For the text-containing cell, return its midpoint in [X, Y] coordinate format. 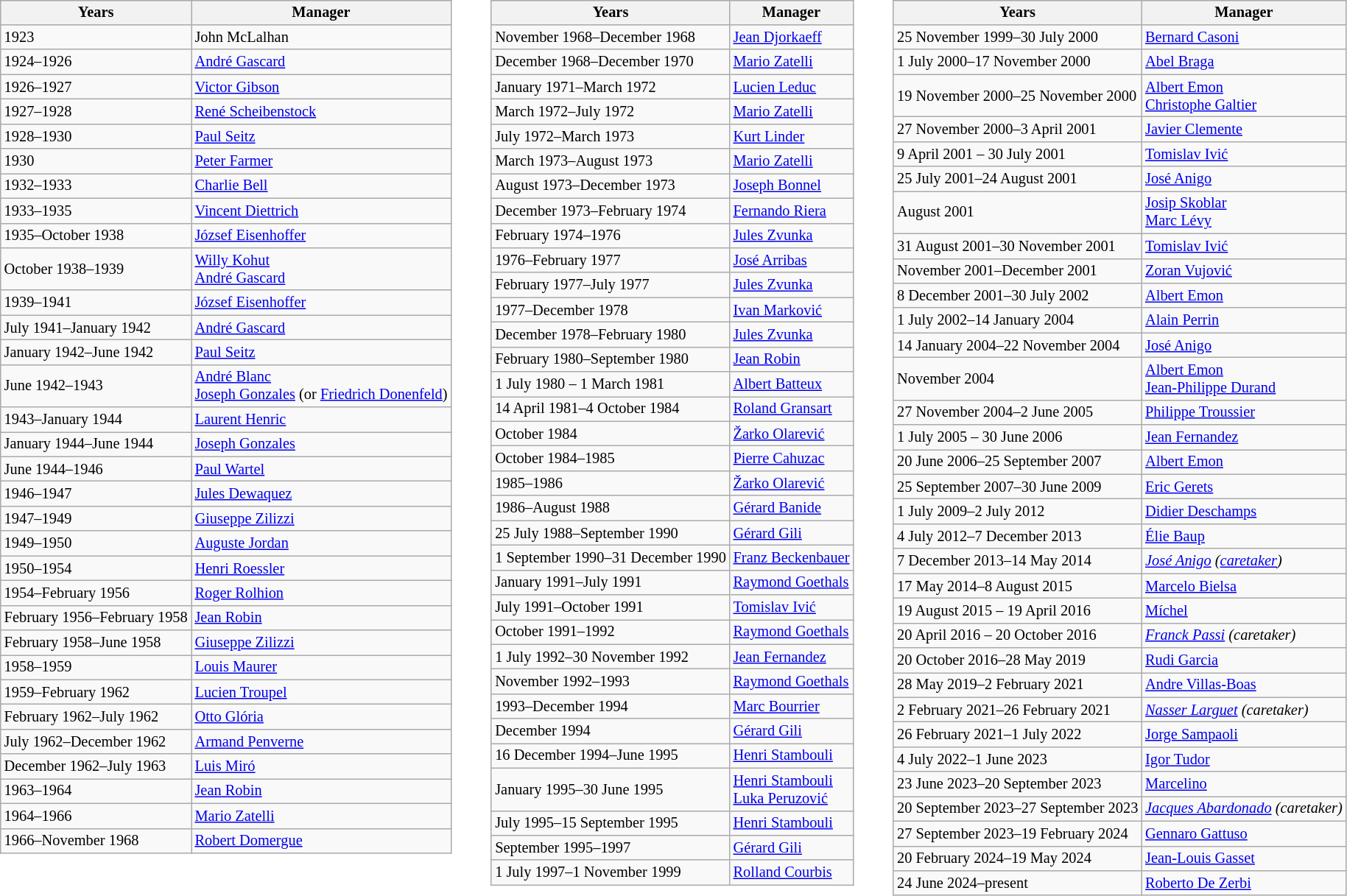
February 1980–September 1980 [610, 359]
Gennaro Gattuso [1243, 833]
Míchel [1243, 611]
Louis Maurer [321, 668]
Roger Rolhion [321, 593]
1963–1964 [96, 791]
Paul Wartel [321, 469]
14 January 2004–22 November 2004 [1018, 345]
2 February 2021–26 February 2021 [1018, 710]
Lucien Leduc [792, 87]
20 October 2016–28 May 2019 [1018, 660]
Ivan Marković [792, 310]
January 1971–March 1972 [610, 87]
1 September 1990–31 December 1990 [610, 558]
19 August 2015 – 19 April 2016 [1018, 611]
Charlie Bell [321, 186]
Élie Baup [1243, 537]
December 1978–February 1980 [610, 335]
July 1995–15 September 1995 [610, 823]
1932–1933 [96, 186]
Marcelino [1243, 784]
1933–1935 [96, 211]
1949–1950 [96, 543]
9 April 2001 – 30 July 2001 [1018, 154]
1986–August 1988 [610, 508]
Abel Braga [1243, 62]
1927–1928 [96, 112]
Igor Tudor [1243, 760]
José Anigo (caretaker) [1243, 561]
Auguste Jordan [321, 543]
1964–1966 [96, 816]
November 1992–1993 [610, 682]
Armand Penverne [321, 742]
1977–December 1978 [610, 310]
8 December 2001–30 July 2002 [1018, 296]
25 September 2007–30 June 2009 [1018, 487]
Pierre Cahuzac [792, 459]
Zoran Vujović [1243, 271]
February 1956–February 1958 [96, 618]
Joseph Gonzales [321, 445]
31 August 2001–30 November 2001 [1018, 246]
June 1942–1943 [96, 386]
23 June 2023–20 September 2023 [1018, 784]
Eric Gerets [1243, 487]
Fernando Riera [792, 211]
Jean Djorkaeff [792, 38]
March 1972–July 1972 [610, 112]
Franz Beckenbauer [792, 558]
January 1942–June 1942 [96, 353]
25 July 1988–September 1990 [610, 533]
1954–February 1956 [96, 593]
August 2001 [1018, 213]
1 July 1997–1 November 1999 [610, 872]
Jean-Louis Gasset [1243, 858]
Henri Roessler [321, 568]
John McLalhan [321, 38]
4 July 2022–1 June 2023 [1018, 760]
February 1974–1976 [610, 236]
1958–1959 [96, 668]
Lucien Troupel [321, 692]
Jacques Abardonado (caretaker) [1243, 809]
January 1995–30 June 1995 [610, 789]
27 September 2023–19 February 2024 [1018, 833]
October 1938–1939 [96, 269]
Andre Villas-Boas [1243, 685]
Marc Bourrier [792, 707]
Albert Emon Jean-Philippe Durand [1243, 379]
1 July 2005 – 30 June 2006 [1018, 437]
Franck Passi (caretaker) [1243, 635]
Didier Deschamps [1243, 512]
4 July 2012–7 December 2013 [1018, 537]
December 1973–February 1974 [610, 211]
March 1973–August 1973 [610, 161]
1950–1954 [96, 568]
René Scheibenstock [321, 112]
December 1968–December 1970 [610, 62]
1923 [96, 38]
Javier Clemente [1243, 130]
José Arribas [792, 261]
January 1991–July 1991 [610, 582]
1924–1926 [96, 62]
Henri Stambouli Luka Peruzović [792, 789]
Vincent Diettrich [321, 211]
1993–December 1994 [610, 707]
July 1941–January 1942 [96, 328]
February 1977–July 1977 [610, 285]
November 1968–December 1968 [610, 38]
August 1973–December 1973 [610, 186]
Rolland Courbis [792, 872]
October 1984–1985 [610, 459]
1926–1927 [96, 87]
25 July 2001–24 August 2001 [1018, 179]
Laurent Henric [321, 420]
1976–February 1977 [610, 261]
28 May 2019–2 February 2021 [1018, 685]
Roland Gransart [792, 409]
7 December 2013–14 May 2014 [1018, 561]
1 July 2000–17 November 2000 [1018, 62]
October 1991–1992 [610, 632]
1947–1949 [96, 519]
1 July 1992–30 November 1992 [610, 657]
Roberto De Zerbi [1243, 883]
December 1994 [610, 731]
July 1962–December 1962 [96, 742]
19 November 2000–25 November 2000 [1018, 96]
1 July 2009–2 July 2012 [1018, 512]
October 1984 [610, 434]
1935–October 1938 [96, 236]
Josip Skoblar Marc Lévy [1243, 213]
1 July 2002–14 January 2004 [1018, 320]
Albert Batteux [792, 384]
1959–February 1962 [96, 692]
Philippe Troussier [1243, 412]
Nasser Larguet (caretaker) [1243, 710]
November 2001–December 2001 [1018, 271]
July 1972–March 1973 [610, 136]
Willy Kohut André Gascard [321, 269]
Albert Emon Christophe Galtier [1243, 96]
André Blanc Joseph Gonzales (or Friedrich Donenfeld) [321, 386]
20 February 2024–19 May 2024 [1018, 858]
26 February 2021–1 July 2022 [1018, 735]
Rudi Garcia [1243, 660]
Victor Gibson [321, 87]
1985–1986 [610, 484]
1966–November 1968 [96, 841]
20 September 2023–27 September 2023 [1018, 809]
June 1944–1946 [96, 469]
1946–1947 [96, 494]
16 December 1994–June 1995 [610, 756]
Marcelo Bielsa [1243, 586]
February 1958–June 1958 [96, 643]
Jorge Sampaoli [1243, 735]
September 1995–1997 [610, 848]
1928–1930 [96, 136]
Joseph Bonnel [792, 186]
20 April 2016 – 20 October 2016 [1018, 635]
Peter Farmer [321, 161]
February 1962–July 1962 [96, 717]
Luis Miró [321, 766]
Gérard Banide [792, 508]
Bernard Casoni [1243, 38]
Kurt Linder [792, 136]
Otto Glória [321, 717]
1943–January 1944 [96, 420]
24 June 2024–present [1018, 883]
17 May 2014–8 August 2015 [1018, 586]
January 1944–June 1944 [96, 445]
July 1991–October 1991 [610, 607]
Robert Domergue [321, 841]
20 June 2006–25 September 2007 [1018, 462]
25 November 1999–30 July 2000 [1018, 38]
December 1962–July 1963 [96, 766]
27 November 2000–3 April 2001 [1018, 130]
Jules Dewaquez [321, 494]
1939–1941 [96, 303]
14 April 1981–4 October 1984 [610, 409]
1 July 1980 – 1 March 1981 [610, 384]
November 2004 [1018, 379]
1930 [96, 161]
Alain Perrin [1243, 320]
27 November 2004–2 June 2005 [1018, 412]
